Pinpoint the cell where the given text exists, returning its (X, Y) midpoint coordinate. 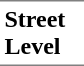
Street Level (42, 33)
